Search for the cell housing the specified text and yield its (X, Y) center coordinate. 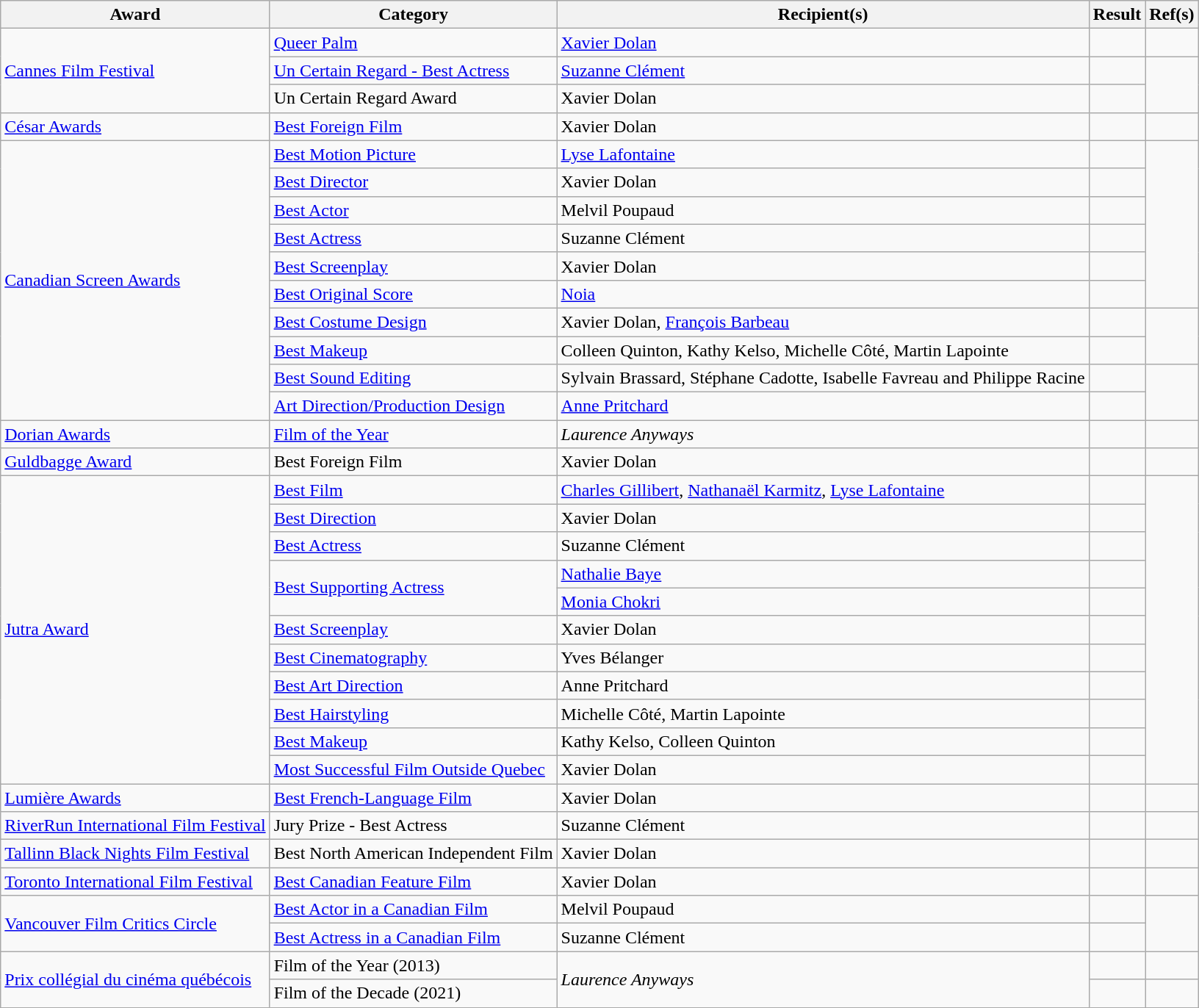
Michelle Côté, Martin Lapointe (823, 713)
Best Supporting Actress (413, 588)
Jutra Award (135, 630)
Art Direction/Production Design (413, 406)
César Awards (135, 126)
Award (135, 15)
Kathy Kelso, Colleen Quinton (823, 741)
Best Direction (413, 518)
Best Actress in a Canadian Film (413, 937)
Best Actor in a Canadian Film (413, 910)
Un Certain Regard Award (413, 98)
Dorian Awards (135, 434)
Colleen Quinton, Kathy Kelso, Michelle Côté, Martin Lapointe (823, 350)
Noia (823, 294)
Xavier Dolan, François Barbeau (823, 322)
Lyse Lafontaine (823, 154)
Jury Prize - Best Actress (413, 826)
Lumière Awards (135, 797)
Un Certain Regard - Best Actress (413, 71)
Canadian Screen Awards (135, 281)
Queer Palm (413, 43)
Best French-Language Film (413, 797)
Category (413, 15)
Ref(s) (1172, 15)
Best North American Independent Film (413, 854)
Best Canadian Feature Film (413, 882)
Film of the Year (2013) (413, 965)
Charles Gillibert, Nathanaël Karmitz, Lyse Lafontaine (823, 490)
Vancouver Film Critics Circle (135, 924)
Best Director (413, 182)
RiverRun International Film Festival (135, 826)
Sylvain Brassard, Stéphane Cadotte, Isabelle Favreau and Philippe Racine (823, 378)
Toronto International Film Festival (135, 882)
Best Original Score (413, 294)
Cannes Film Festival (135, 71)
Tallinn Black Nights Film Festival (135, 854)
Best Art Direction (413, 685)
Film of the Decade (2021) (413, 993)
Nathalie Baye (823, 574)
Result (1117, 15)
Guldbagge Award (135, 462)
Best Sound Editing (413, 378)
Film of the Year (413, 434)
Best Cinematography (413, 658)
Best Costume Design (413, 322)
Monia Chokri (823, 602)
Yves Bélanger (823, 658)
Best Actor (413, 210)
Most Successful Film Outside Quebec (413, 769)
Best Motion Picture (413, 154)
Recipient(s) (823, 15)
Best Film (413, 490)
Prix collégial du cinéma québécois (135, 979)
Best Hairstyling (413, 713)
